Search for the cell housing the specified text and yield its (x, y) center coordinate. 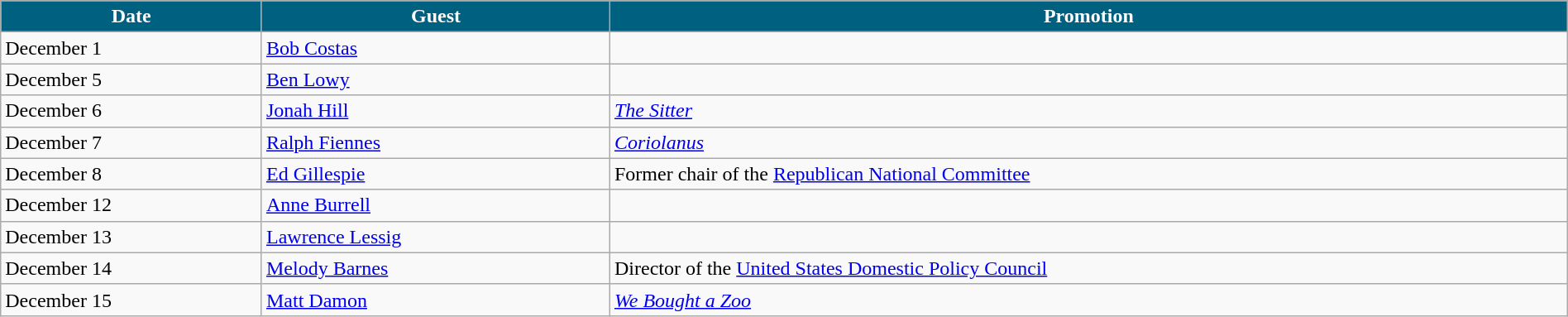
December 7 (131, 142)
December 15 (131, 300)
December 6 (131, 111)
Lawrence Lessig (435, 237)
Guest (435, 17)
We Bought a Zoo (1088, 300)
December 12 (131, 205)
Bob Costas (435, 48)
Director of the United States Domestic Policy Council (1088, 268)
The Sitter (1088, 111)
Ed Gillespie (435, 174)
December 5 (131, 79)
Date (131, 17)
Former chair of the Republican National Committee (1088, 174)
December 1 (131, 48)
Melody Barnes (435, 268)
Jonah Hill (435, 111)
December 8 (131, 174)
Coriolanus (1088, 142)
Ralph Fiennes (435, 142)
Promotion (1088, 17)
Matt Damon (435, 300)
December 14 (131, 268)
Ben Lowy (435, 79)
December 13 (131, 237)
Anne Burrell (435, 205)
